Capture the cell that displays the provided text and extract its [x, y] central coordinate. 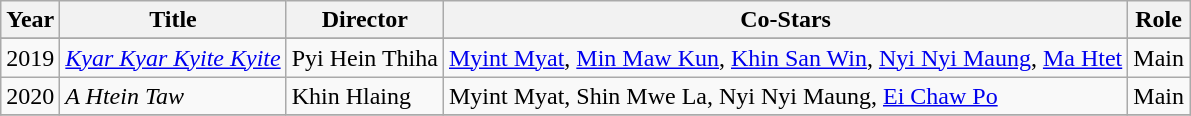
Director [364, 20]
Title [173, 20]
A Htein Taw [173, 96]
Myint Myat, Min Maw Kun, Khin San Win, Nyi Nyi Maung, Ma Htet [785, 58]
Pyi Hein Thiha [364, 58]
Co-Stars [785, 20]
Year [30, 20]
2019 [30, 58]
2020 [30, 96]
Myint Myat, Shin Mwe La, Nyi Nyi Maung, Ei Chaw Po [785, 96]
Kyar Kyar Kyite Kyite [173, 58]
Role [1159, 20]
Khin Hlaing [364, 96]
